Extract the (X, Y) coordinate from the center of the cell holding the provided text.  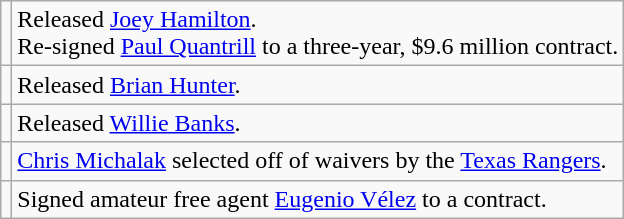
Released Willie Banks. (318, 123)
Signed amateur free agent Eugenio Vélez to a contract. (318, 199)
Released Brian Hunter. (318, 85)
Chris Michalak selected off of waivers by the Texas Rangers. (318, 161)
Released Joey Hamilton. Re-signed Paul Quantrill to a three-year, $9.6 million contract. (318, 34)
